Return the (x, y) coordinate for the center point of the cell that contains the specified text.  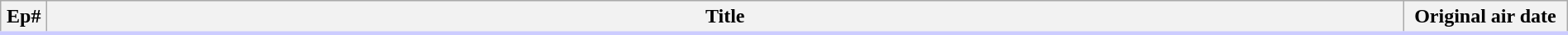
Title (725, 17)
Original air date (1485, 17)
Ep# (24, 17)
